For the text-containing cell, return its midpoint in [X, Y] coordinate format. 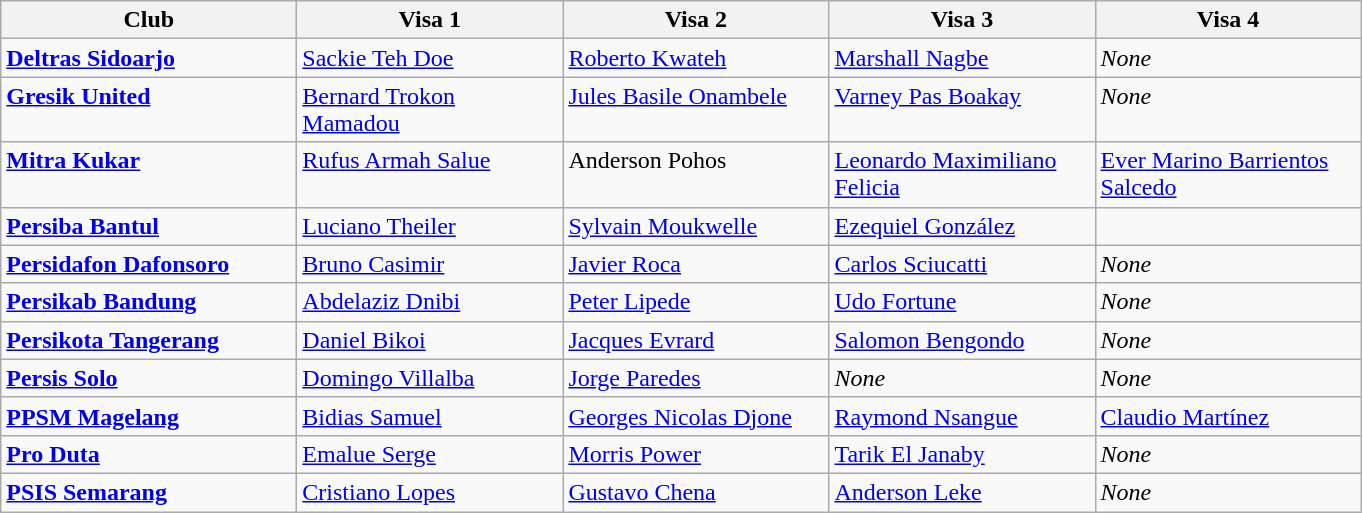
Visa 2 [696, 20]
Udo Fortune [962, 302]
Tarik El Janaby [962, 454]
Rufus Armah Salue [430, 174]
Raymond Nsangue [962, 416]
Bidias Samuel [430, 416]
Roberto Kwateh [696, 58]
Pro Duta [149, 454]
Emalue Serge [430, 454]
Ever Marino Barrientos Salcedo [1228, 174]
Visa 3 [962, 20]
Persikab Bandung [149, 302]
Jacques Evrard [696, 340]
Leonardo Maximiliano Felicia [962, 174]
Bruno Casimir [430, 264]
Javier Roca [696, 264]
Cristiano Lopes [430, 492]
Anderson Pohos [696, 174]
Club [149, 20]
Jules Basile Onambele [696, 110]
Domingo Villalba [430, 378]
PPSM Magelang [149, 416]
Visa 1 [430, 20]
PSIS Semarang [149, 492]
Carlos Sciucatti [962, 264]
Sackie Teh Doe [430, 58]
Bernard Trokon Mamadou [430, 110]
Claudio Martínez [1228, 416]
Sylvain Moukwelle [696, 226]
Daniel Bikoi [430, 340]
Marshall Nagbe [962, 58]
Deltras Sidoarjo [149, 58]
Morris Power [696, 454]
Persidafon Dafonsoro [149, 264]
Peter Lipede [696, 302]
Persikota Tangerang [149, 340]
Abdelaziz Dnibi [430, 302]
Gustavo Chena [696, 492]
Visa 4 [1228, 20]
Georges Nicolas Djone [696, 416]
Luciano Theiler [430, 226]
Salomon Bengondo [962, 340]
Anderson Leke [962, 492]
Persis Solo [149, 378]
Jorge Paredes [696, 378]
Mitra Kukar [149, 174]
Varney Pas Boakay [962, 110]
Ezequiel González [962, 226]
Persiba Bantul [149, 226]
Gresik United [149, 110]
